Determine the [X, Y] coordinate at the center of the cell enclosing the given text.  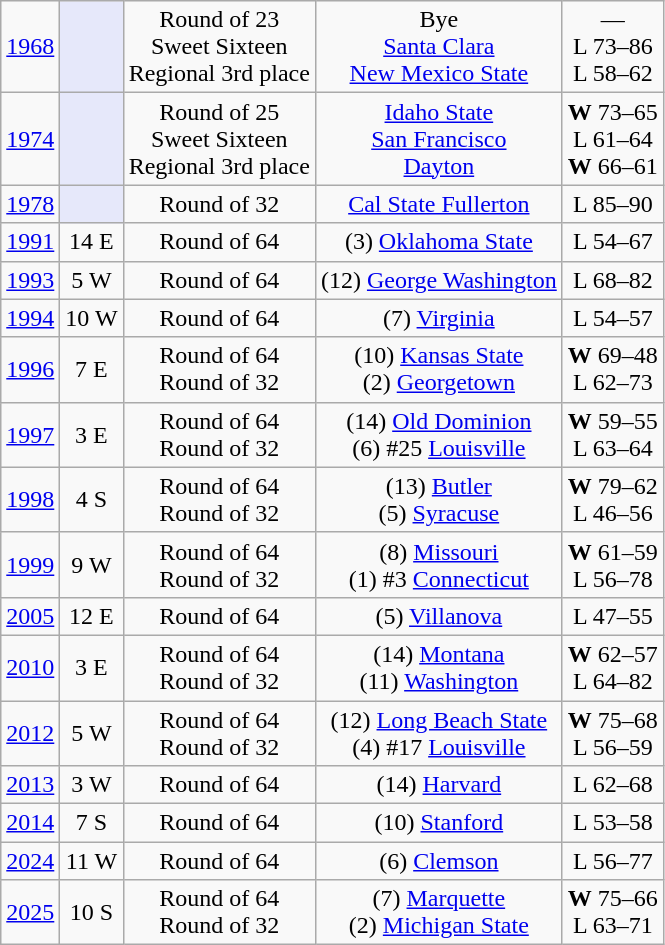
W 62–57L 64–82 [612, 668]
1996 [30, 370]
2014 [30, 823]
7 S [92, 823]
ByeSanta ClaraNew Mexico State [438, 47]
11 W [92, 861]
(10) Stanford [438, 823]
Idaho StateSan FranciscoDayton [438, 139]
1994 [30, 318]
2012 [30, 732]
Round of 32 [219, 204]
(7) Virginia [438, 318]
Round of 23Sweet SixteenRegional 3rd place [219, 47]
W 61–59L 56–78 [612, 564]
12 E [92, 616]
9 W [92, 564]
2024 [30, 861]
L 56–77 [612, 861]
L 54–57 [612, 318]
(13) Butler(5) Syracuse [438, 500]
(14) Harvard [438, 785]
2005 [30, 616]
1974 [30, 139]
L 68–82 [612, 280]
(6) Clemson [438, 861]
3 W [92, 785]
2013 [30, 785]
2025 [30, 912]
(5) Villanova [438, 616]
(10) Kansas State(2) Georgetown [438, 370]
W 73–65L 61–64W 66–61 [612, 139]
W 75–68L 56–59 [612, 732]
7 E [92, 370]
Round of 25Sweet SixteenRegional 3rd place [219, 139]
L 62–68 [612, 785]
(12) Long Beach State(4) #17 Louisville [438, 732]
L 47–55 [612, 616]
1998 [30, 500]
2010 [30, 668]
L 54–67 [612, 242]
L 53–58 [612, 823]
1968 [30, 47]
4 S [92, 500]
1993 [30, 280]
1999 [30, 564]
L 85–90 [612, 204]
(14) Montana(11) Washington [438, 668]
W 79–62L 46–56 [612, 500]
—L 73–86L 58–62 [612, 47]
1978 [30, 204]
Cal State Fullerton [438, 204]
W 69–48L 62–73 [612, 370]
10 S [92, 912]
(14) Old Dominion(6) #25 Louisville [438, 434]
W 59–55L 63–64 [612, 434]
10 W [92, 318]
1991 [30, 242]
14 E [92, 242]
1997 [30, 434]
(3) Oklahoma State [438, 242]
(12) George Washington [438, 280]
W 75–66L 63–71 [612, 912]
(7) Marquette (2) Michigan State [438, 912]
(8) Missouri(1) #3 Connecticut [438, 564]
